Return the [X, Y] coordinate for the center point of the cell that contains the specified text.  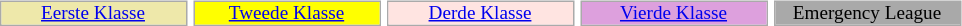
Emergency League [867, 13]
Tweede Klasse [286, 13]
Vierde Klasse [673, 13]
Eerste Klasse [93, 13]
Derde Klasse [480, 13]
